Output the (X, Y) coordinate of the center of the cell containing the given text.  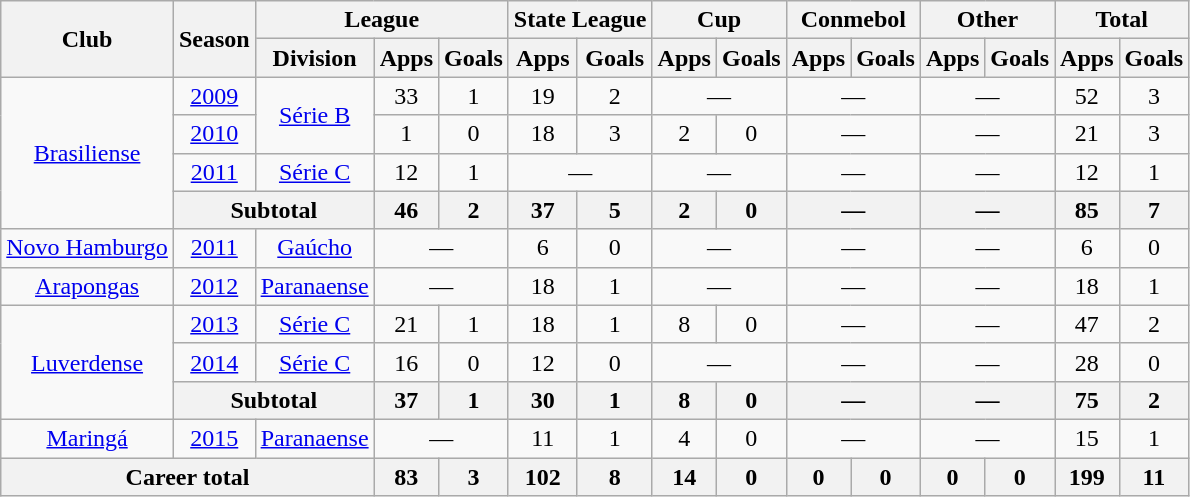
Division (314, 58)
5 (614, 210)
Brasiliense (88, 153)
30 (542, 400)
Arapongas (88, 286)
Club (88, 39)
15 (1087, 438)
2014 (214, 362)
33 (406, 96)
Série B (314, 115)
League (382, 20)
47 (1087, 324)
16 (406, 362)
28 (1087, 362)
Cup (719, 20)
Conmebol (853, 20)
102 (542, 477)
Luverdense (88, 362)
19 (542, 96)
State League (580, 20)
2013 (214, 324)
52 (1087, 96)
Career total (188, 477)
46 (406, 210)
14 (684, 477)
85 (1087, 210)
199 (1087, 477)
2010 (214, 134)
2015 (214, 438)
83 (406, 477)
Season (214, 39)
Gaúcho (314, 248)
2009 (214, 96)
75 (1087, 400)
Other (987, 20)
Novo Hamburgo (88, 248)
4 (684, 438)
Total (1122, 20)
7 (1154, 210)
Maringá (88, 438)
2012 (214, 286)
